Identify which cell holds the provided text, then report its [X, Y] central coordinate. 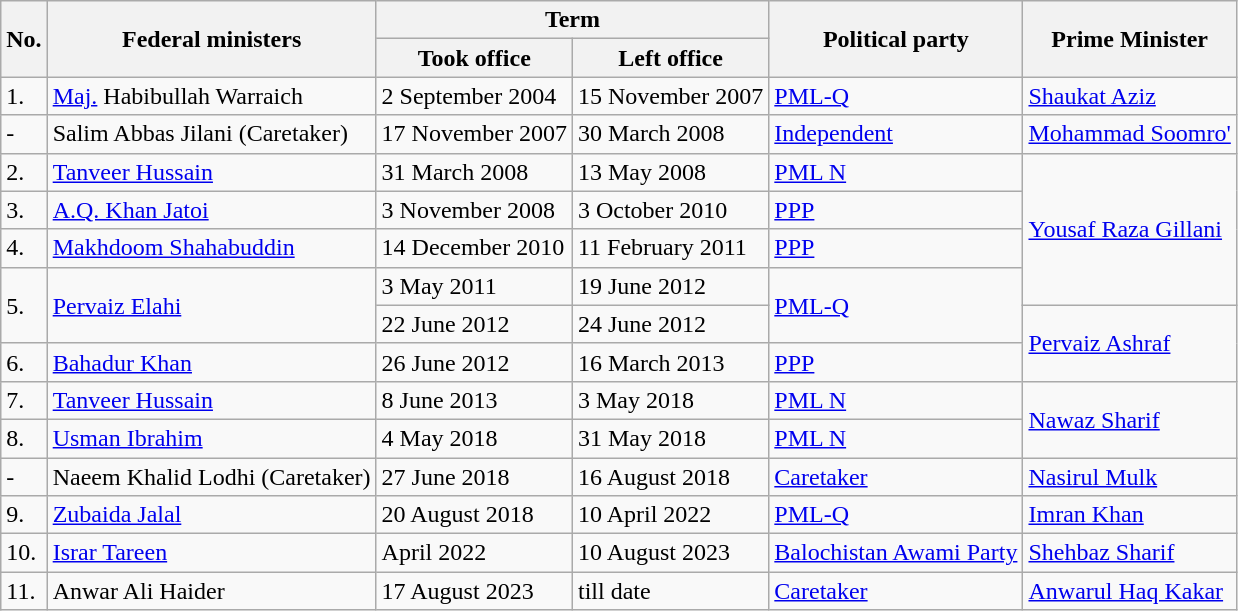
Usman Ibrahim [212, 438]
Anwarul Haq Kakar [1130, 591]
Independent [896, 134]
Mohammad Soomro' [1130, 134]
Maj. Habibullah Warraich [212, 96]
14 December 2010 [474, 248]
Pervaiz Ashraf [1130, 343]
Nasirul Mulk [1130, 477]
3 November 2008 [474, 210]
3 October 2010 [670, 210]
April 2022 [474, 553]
Term [572, 20]
31 May 2018 [670, 438]
Bahadur Khan [212, 362]
8. [24, 438]
10. [24, 553]
2 September 2004 [474, 96]
22 June 2012 [474, 324]
26 June 2012 [474, 362]
Israr Tareen [212, 553]
16 March 2013 [670, 362]
4. [24, 248]
Yousaf Raza Gillani [1130, 229]
13 May 2008 [670, 172]
Pervaiz Elahi [212, 305]
3 May 2018 [670, 400]
6. [24, 362]
11. [24, 591]
16 August 2018 [670, 477]
24 June 2012 [670, 324]
Zubaida Jalal [212, 515]
10 April 2022 [670, 515]
10 August 2023 [670, 553]
Nawaz Sharif [1130, 419]
Federal ministers [212, 39]
Political party [896, 39]
7. [24, 400]
4 May 2018 [474, 438]
31 March 2008 [474, 172]
17 November 2007 [474, 134]
27 June 2018 [474, 477]
9. [24, 515]
19 June 2012 [670, 286]
2. [24, 172]
Took office [474, 58]
30 March 2008 [670, 134]
11 February 2011 [670, 248]
Prime Minister [1130, 39]
Salim Abbas Jilani (Caretaker) [212, 134]
No. [24, 39]
Shaukat Aziz [1130, 96]
Anwar Ali Haider [212, 591]
Left office [670, 58]
Shehbaz Sharif [1130, 553]
5. [24, 305]
15 November 2007 [670, 96]
Imran Khan [1130, 515]
A.Q. Khan Jatoi [212, 210]
Naeem Khalid Lodhi (Caretaker) [212, 477]
17 August 2023 [474, 591]
Makhdoom Shahabuddin [212, 248]
Balochistan Awami Party [896, 553]
3. [24, 210]
8 June 2013 [474, 400]
20 August 2018 [474, 515]
3 May 2011 [474, 286]
1. [24, 96]
till date [670, 591]
